Detect which cell encompasses the target text, then output its [X, Y] center coordinate. 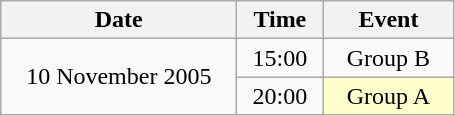
Time [280, 20]
20:00 [280, 96]
Date [119, 20]
Event [388, 20]
Group B [388, 58]
10 November 2005 [119, 77]
15:00 [280, 58]
Group A [388, 96]
